Extract the [X, Y] coordinate from the center of the cell holding the provided text.  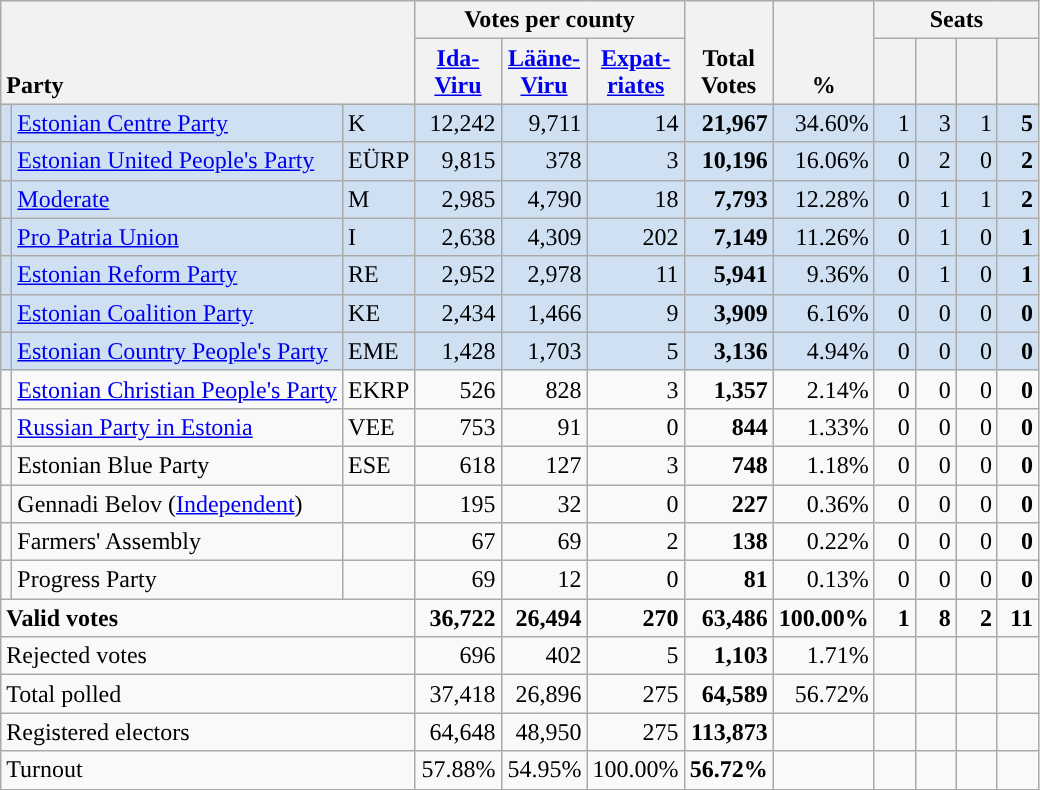
1,357 [728, 389]
2.14% [824, 389]
7,793 [728, 199]
748 [728, 465]
12,242 [458, 123]
1.33% [824, 427]
1.18% [824, 465]
36,722 [458, 618]
4,309 [544, 237]
1,703 [544, 351]
14 [636, 123]
526 [458, 389]
696 [458, 656]
Seats [956, 20]
378 [544, 161]
0.13% [824, 580]
32 [544, 503]
EKRP [379, 389]
Turnout [208, 770]
26,896 [544, 694]
Lääne- Viru [544, 72]
4.94% [824, 351]
Registered electors [208, 732]
402 [544, 656]
0.22% [824, 542]
1.71% [824, 656]
Total polled [208, 694]
48,950 [544, 732]
64,589 [728, 694]
4,790 [544, 199]
Party [208, 52]
12 [544, 580]
EÜRP [379, 161]
9.36% [824, 275]
Russian Party in Estonia [178, 427]
2,434 [458, 313]
12.28% [824, 199]
Estonian Blue Party [178, 465]
Estonian Reform Party [178, 275]
9 [636, 313]
18 [636, 199]
Estonian Christian People's Party [178, 389]
% [824, 52]
Moderate [178, 199]
1,103 [728, 656]
Estonian Country People's Party [178, 351]
Expat- riates [636, 72]
2,978 [544, 275]
Estonian Centre Party [178, 123]
1,466 [544, 313]
202 [636, 237]
16.06% [824, 161]
EME [379, 351]
2,638 [458, 237]
Rejected votes [208, 656]
270 [636, 618]
Total Votes [728, 52]
M [379, 199]
VEE [379, 427]
Estonian Coalition Party [178, 313]
195 [458, 503]
5,941 [728, 275]
ESE [379, 465]
Farmers' Assembly [178, 542]
3,136 [728, 351]
11.26% [824, 237]
9,815 [458, 161]
Ida- Viru [458, 72]
KE [379, 313]
9,711 [544, 123]
0.36% [824, 503]
1,428 [458, 351]
64,648 [458, 732]
828 [544, 389]
Pro Patria Union [178, 237]
37,418 [458, 694]
57.88% [458, 770]
2,985 [458, 199]
I [379, 237]
K [379, 123]
34.60% [824, 123]
753 [458, 427]
2,952 [458, 275]
138 [728, 542]
54.95% [544, 770]
227 [728, 503]
Gennadi Belov (Independent) [178, 503]
8 [936, 618]
67 [458, 542]
26,494 [544, 618]
Progress Party [178, 580]
Valid votes [208, 618]
10,196 [728, 161]
91 [544, 427]
81 [728, 580]
3,909 [728, 313]
7,149 [728, 237]
618 [458, 465]
844 [728, 427]
Estonian United People's Party [178, 161]
RE [379, 275]
Votes per county [550, 20]
127 [544, 465]
21,967 [728, 123]
63,486 [728, 618]
6.16% [824, 313]
113,873 [728, 732]
